For the text-containing cell, return its midpoint in (x, y) coordinate format. 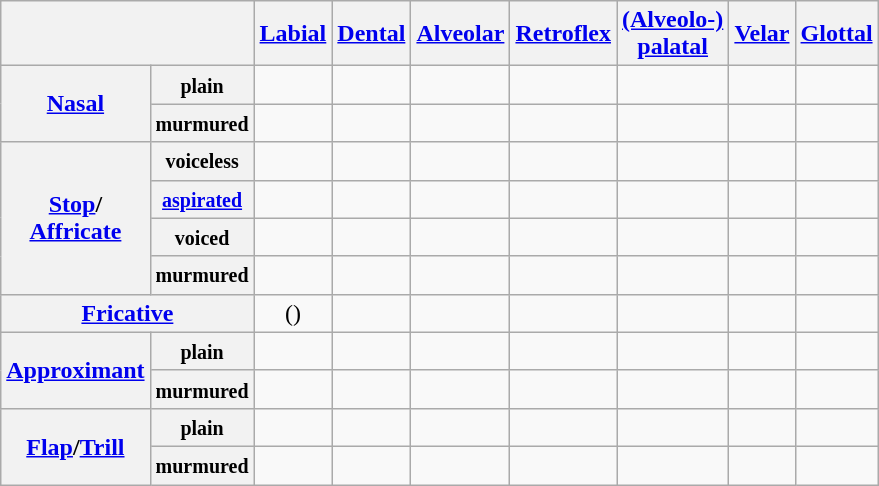
Velar (762, 34)
Labial (293, 34)
Flap/Trill (76, 446)
Glottal (836, 34)
Alveolar (460, 34)
Fricative (128, 313)
Retroflex (564, 34)
voiceless (202, 161)
voiced (202, 237)
Nasal (76, 104)
(Alveolo-)palatal (672, 34)
() (293, 313)
aspirated (202, 199)
Approximant (76, 370)
Stop/Affricate (76, 218)
Dental (372, 34)
